Find where the given text appears and provide that cell's center as (x, y) coordinate. 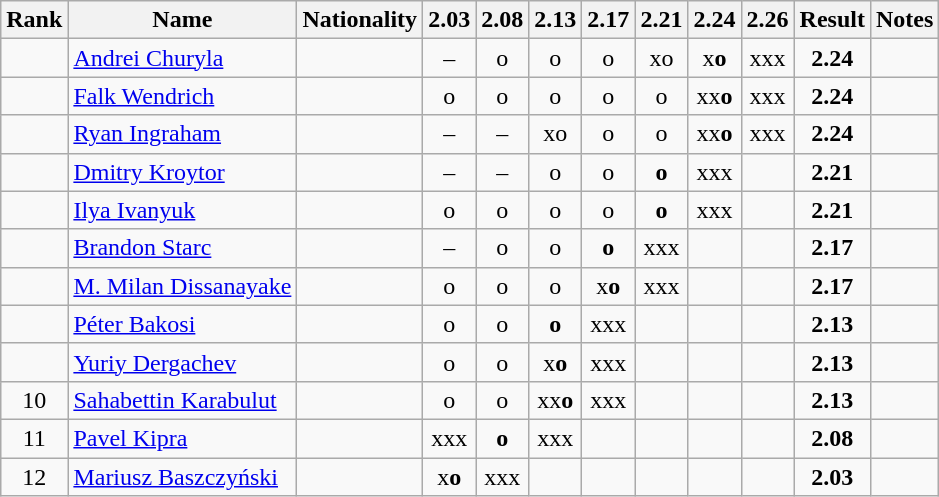
Pavel Kipra (182, 438)
Result (832, 20)
Sahabettin Karabulut (182, 400)
10 (34, 400)
Nationality (360, 20)
Péter Bakosi (182, 324)
Ilya Ivanyuk (182, 210)
11 (34, 438)
Dmitry Kroytor (182, 172)
Ryan Ingraham (182, 134)
Andrei Churyla (182, 58)
Falk Wendrich (182, 96)
Mariusz Baszczyński (182, 477)
12 (34, 477)
Brandon Starc (182, 248)
Yuriy Dergachev (182, 362)
Name (182, 20)
Rank (34, 20)
Notes (904, 20)
M. Milan Dissanayake (182, 286)
2.26 (768, 20)
